Search for the cell housing the specified text and yield its (X, Y) center coordinate. 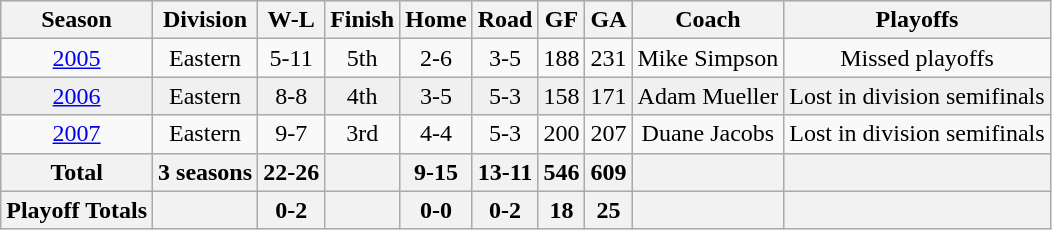
207 (608, 134)
2006 (77, 96)
Division (206, 20)
Adam Mueller (708, 96)
Playoffs (917, 20)
Road (505, 20)
18 (562, 210)
Missed playoffs (917, 58)
13-11 (505, 172)
GA (608, 20)
25 (608, 210)
4-4 (436, 134)
9-7 (292, 134)
Total (77, 172)
GF (562, 20)
2-6 (436, 58)
8-8 (292, 96)
5th (362, 58)
2007 (77, 134)
2005 (77, 58)
171 (608, 96)
188 (562, 58)
Coach (708, 20)
Playoff Totals (77, 210)
Mike Simpson (708, 58)
231 (608, 58)
546 (562, 172)
22-26 (292, 172)
Finish (362, 20)
200 (562, 134)
0-0 (436, 210)
609 (608, 172)
158 (562, 96)
4th (362, 96)
Season (77, 20)
Home (436, 20)
3rd (362, 134)
5-11 (292, 58)
Duane Jacobs (708, 134)
W-L (292, 20)
3 seasons (206, 172)
9-15 (436, 172)
